Return the (X, Y) coordinate for the center point of the cell that contains the specified text.  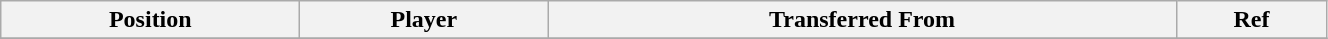
Ref (1251, 20)
Position (150, 20)
Transferred From (862, 20)
Player (424, 20)
